Locate the cell with the specified text and output its [x, y] center coordinate. 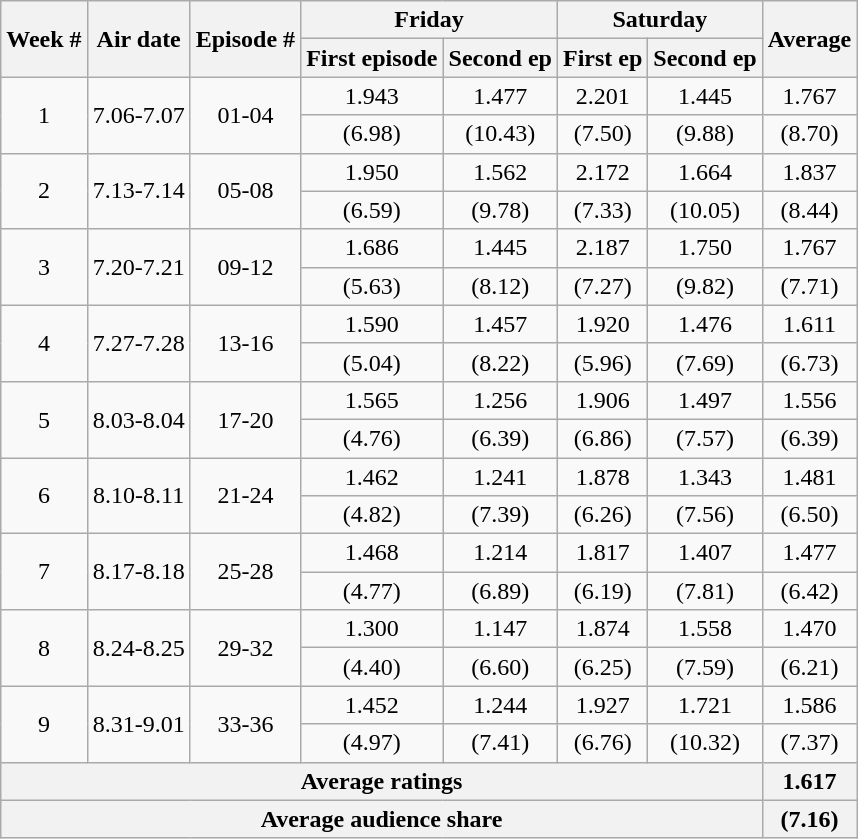
(8.12) [500, 286]
1.927 [602, 705]
(6.76) [602, 743]
1.214 [500, 553]
(7.39) [500, 515]
1.750 [705, 248]
8.10-8.11 [138, 496]
(9.78) [500, 210]
Air date [138, 39]
1.906 [602, 400]
4 [44, 343]
Friday [430, 20]
(6.21) [810, 667]
1.721 [705, 705]
7.06-7.07 [138, 115]
(5.04) [372, 362]
(6.50) [810, 515]
First ep [602, 58]
(7.27) [602, 286]
(7.81) [705, 591]
(6.26) [602, 515]
1.874 [602, 629]
(7.57) [705, 438]
1.617 [810, 781]
(7.16) [810, 819]
1.256 [500, 400]
(10.05) [705, 210]
(7.59) [705, 667]
(7.56) [705, 515]
First episode [372, 58]
(6.86) [602, 438]
1.481 [810, 477]
1.817 [602, 553]
(4.77) [372, 591]
1.452 [372, 705]
8.03-8.04 [138, 419]
1.837 [810, 172]
1.950 [372, 172]
1 [44, 115]
(7.69) [705, 362]
(7.41) [500, 743]
(7.33) [602, 210]
(6.19) [602, 591]
1.586 [810, 705]
1.470 [810, 629]
1.468 [372, 553]
1.300 [372, 629]
1.407 [705, 553]
1.686 [372, 248]
1.244 [500, 705]
8.17-8.18 [138, 572]
(9.82) [705, 286]
(4.76) [372, 438]
(6.89) [500, 591]
1.457 [500, 324]
05-08 [245, 191]
1.343 [705, 477]
2.201 [602, 96]
1.611 [810, 324]
Saturday [660, 20]
1.878 [602, 477]
(5.63) [372, 286]
17-20 [245, 419]
(10.43) [500, 134]
Episode # [245, 39]
3 [44, 267]
(6.98) [372, 134]
7.27-7.28 [138, 343]
(9.88) [705, 134]
(4.97) [372, 743]
(8.70) [810, 134]
8.31-9.01 [138, 724]
1.920 [602, 324]
6 [44, 496]
1.147 [500, 629]
1.562 [500, 172]
(5.96) [602, 362]
Average [810, 39]
1.664 [705, 172]
2 [44, 191]
7 [44, 572]
(6.42) [810, 591]
(4.40) [372, 667]
5 [44, 419]
7.13-7.14 [138, 191]
8 [44, 648]
Average ratings [382, 781]
8.24-8.25 [138, 648]
13-16 [245, 343]
1.497 [705, 400]
(6.59) [372, 210]
1.943 [372, 96]
(6.60) [500, 667]
09-12 [245, 267]
9 [44, 724]
1.565 [372, 400]
29-32 [245, 648]
2.172 [602, 172]
25-28 [245, 572]
1.558 [705, 629]
1.241 [500, 477]
(7.71) [810, 286]
(4.82) [372, 515]
Average audience share [382, 819]
(6.73) [810, 362]
(8.22) [500, 362]
(7.37) [810, 743]
Week # [44, 39]
01-04 [245, 115]
1.462 [372, 477]
2.187 [602, 248]
(6.25) [602, 667]
(8.44) [810, 210]
1.556 [810, 400]
1.476 [705, 324]
(7.50) [602, 134]
7.20-7.21 [138, 267]
1.590 [372, 324]
33-36 [245, 724]
(10.32) [705, 743]
21-24 [245, 496]
